Find where the given text appears and provide that cell's center as (X, Y) coordinate. 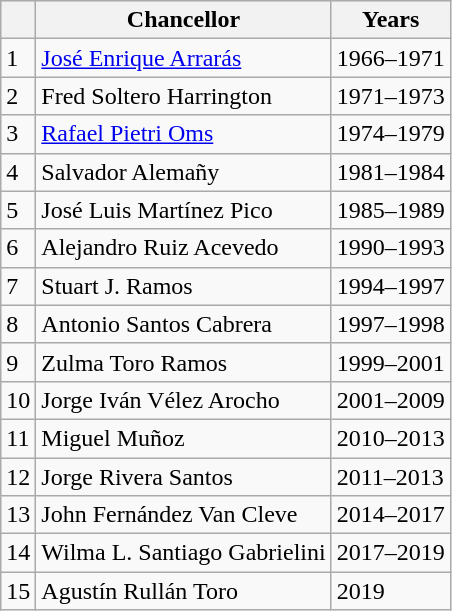
1999–2001 (390, 362)
1 (18, 58)
6 (18, 248)
13 (18, 515)
2011–2013 (390, 477)
José Luis Martínez Pico (184, 210)
12 (18, 477)
4 (18, 172)
Salvador Alemañy (184, 172)
10 (18, 400)
Stuart J. Ramos (184, 286)
2017–2019 (390, 553)
11 (18, 438)
Wilma L. Santiago Gabrielini (184, 553)
1966–1971 (390, 58)
14 (18, 553)
Agustín Rullán Toro (184, 591)
1981–1984 (390, 172)
Antonio Santos Cabrera (184, 324)
1971–1973 (390, 96)
15 (18, 591)
José Enrique Arrarás (184, 58)
Alejandro Ruiz Acevedo (184, 248)
Jorge Rivera Santos (184, 477)
John Fernández Van Cleve (184, 515)
2 (18, 96)
8 (18, 324)
1974–1979 (390, 134)
Jorge Iván Vélez Arocho (184, 400)
Miguel Muñoz (184, 438)
1994–1997 (390, 286)
Chancellor (184, 20)
2001–2009 (390, 400)
2010–2013 (390, 438)
Rafael Pietri Oms (184, 134)
2019 (390, 591)
2014–2017 (390, 515)
3 (18, 134)
Fred Soltero Harrington (184, 96)
1990–1993 (390, 248)
5 (18, 210)
Years (390, 20)
Zulma Toro Ramos (184, 362)
7 (18, 286)
1997–1998 (390, 324)
9 (18, 362)
1985–1989 (390, 210)
